Determine the (x, y) coordinate at the center of the cell enclosing the given text.  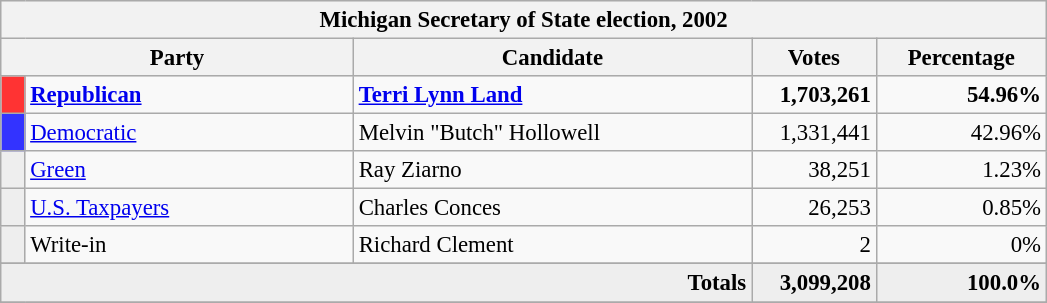
Party (178, 58)
Terri Lynn Land (552, 95)
Candidate (552, 58)
38,251 (814, 170)
Charles Conces (552, 208)
Totals (376, 283)
26,253 (814, 208)
Richard Clement (552, 245)
54.96% (961, 95)
U.S. Taxpayers (189, 208)
2 (814, 245)
3,099,208 (814, 283)
Votes (814, 58)
Percentage (961, 58)
Michigan Secretary of State election, 2002 (524, 20)
Green (189, 170)
42.96% (961, 133)
Melvin "Butch" Hollowell (552, 133)
1.23% (961, 170)
0% (961, 245)
100.0% (961, 283)
1,703,261 (814, 95)
Democratic (189, 133)
Ray Ziarno (552, 170)
0.85% (961, 208)
Write-in (189, 245)
Republican (189, 95)
1,331,441 (814, 133)
